Return the [x, y] coordinate for the center point of the cell that contains the specified text.  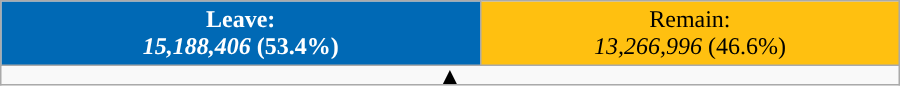
Remain: 13,266,996 (46.6%) [690, 34]
Leave:15,188,406 (53.4%) [241, 34]
